Output the [X, Y] coordinate of the center of the cell containing the given text.  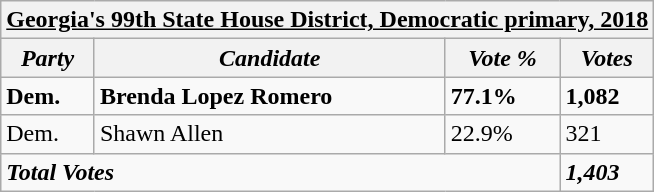
22.9% [502, 134]
Georgia's 99th State House District, Democratic primary, 2018 [328, 20]
Brenda Lopez Romero [270, 96]
1,403 [607, 172]
321 [607, 134]
Party [48, 58]
1,082 [607, 96]
Total Votes [280, 172]
Shawn Allen [270, 134]
Votes [607, 58]
Candidate [270, 58]
Vote % [502, 58]
77.1% [502, 96]
